Scan for the cell matching the given text and deliver its (X, Y) coordinate at center. 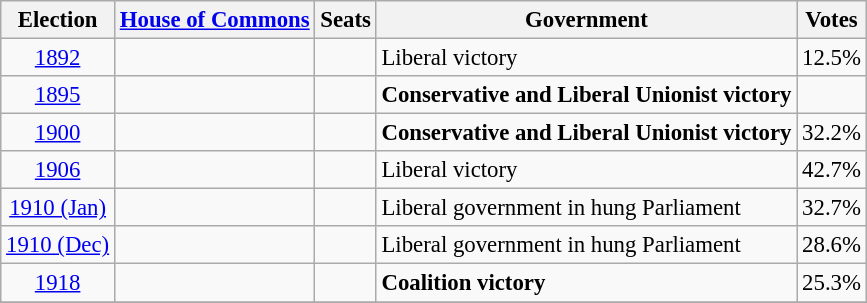
1910 (Jan) (58, 208)
1906 (58, 170)
42.7% (832, 170)
32.2% (832, 133)
25.3% (832, 283)
Seats (346, 20)
Government (586, 20)
28.6% (832, 245)
12.5% (832, 58)
Coalition victory (586, 283)
1910 (Dec) (58, 245)
32.7% (832, 208)
1895 (58, 95)
Election (58, 20)
1918 (58, 283)
Votes (832, 20)
House of Commons (214, 20)
1892 (58, 58)
1900 (58, 133)
